Extract the [X, Y] coordinate from the center of the cell holding the provided text.  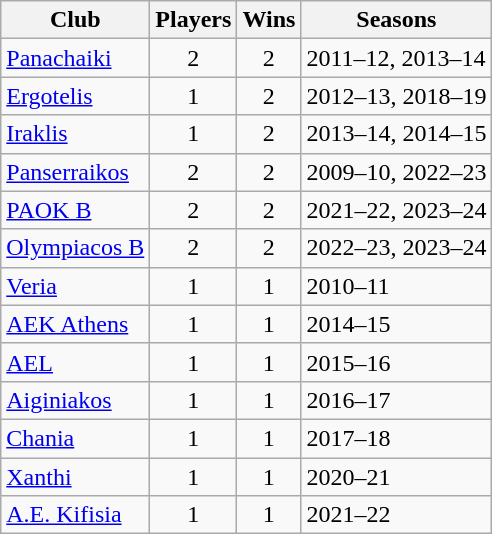
2021–22 [396, 515]
2017–18 [396, 438]
2015–16 [396, 362]
2009–10, 2022–23 [396, 172]
2020–21 [396, 477]
2013–14, 2014–15 [396, 134]
Iraklis [76, 134]
AEK Athens [76, 324]
A.E. Kifisia [76, 515]
PAOK B [76, 210]
2014–15 [396, 324]
Xanthi [76, 477]
Olympiacos B [76, 248]
Players [194, 20]
AEL [76, 362]
Veria [76, 286]
2010–11 [396, 286]
2016–17 [396, 400]
Club [76, 20]
2022–23, 2023–24 [396, 248]
2021–22, 2023–24 [396, 210]
Panachaiki [76, 58]
Aiginiakos [76, 400]
Ergotelis [76, 96]
Panserraikos [76, 172]
2011–12, 2013–14 [396, 58]
Chania [76, 438]
Seasons [396, 20]
2012–13, 2018–19 [396, 96]
Wins [269, 20]
